From the cell containing the given text, extract its center point as [x, y] coordinate. 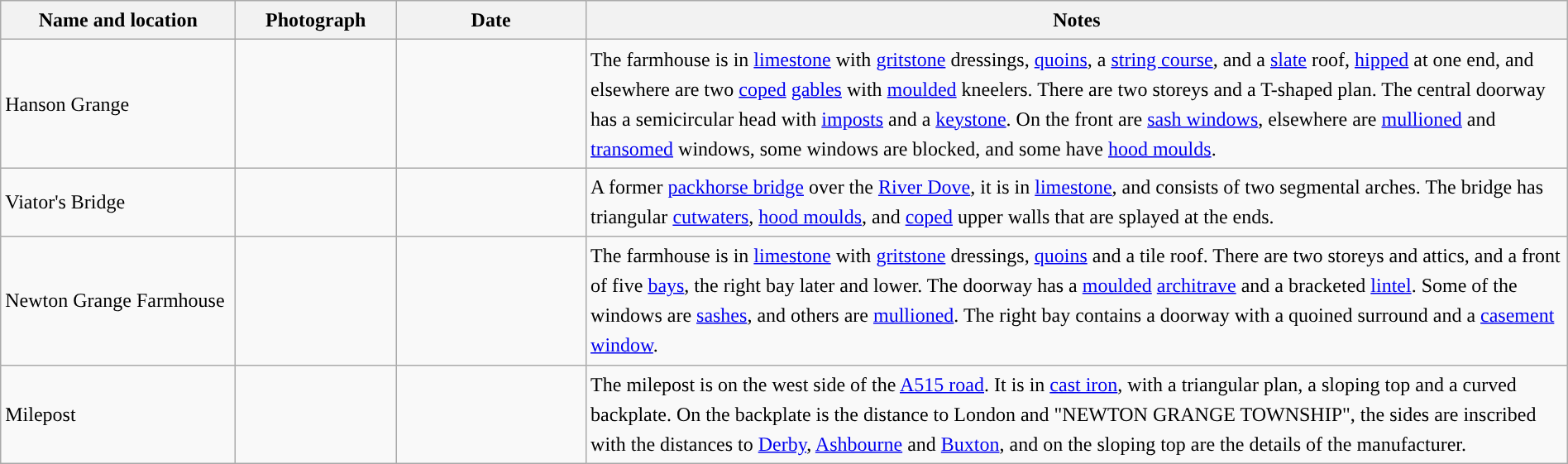
Viator's Bridge [118, 202]
Name and location [118, 20]
Hanson Grange [118, 104]
Date [491, 20]
Photograph [316, 20]
Newton Grange Farmhouse [118, 301]
Notes [1077, 20]
Milepost [118, 414]
